Determine the (X, Y) coordinate at the center of the cell enclosing the given text.  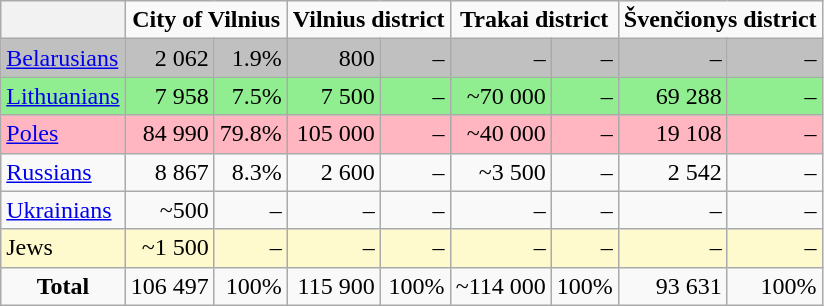
~1 500 (170, 248)
8.3% (250, 172)
800 (334, 58)
2 062 (170, 58)
~3 500 (500, 172)
93 631 (672, 286)
8 867 (170, 172)
Švenčionys district (720, 20)
Total (63, 286)
Poles (63, 134)
7.5% (250, 96)
79.8% (250, 134)
Jews (63, 248)
Ukrainians (63, 210)
~40 000 (500, 134)
Vilnius district (368, 20)
106 497 (170, 286)
Lithuanians (63, 96)
2 600 (334, 172)
Trakai district (534, 20)
7 500 (334, 96)
105 000 (334, 134)
City of Vilnius (206, 20)
2 542 (672, 172)
115 900 (334, 286)
69 288 (672, 96)
~114 000 (500, 286)
~500 (170, 210)
Russians (63, 172)
84 990 (170, 134)
7 958 (170, 96)
Belarusians (63, 58)
19 108 (672, 134)
1.9% (250, 58)
~70 000 (500, 96)
